Find where the given text appears and provide that cell's center as (x, y) coordinate. 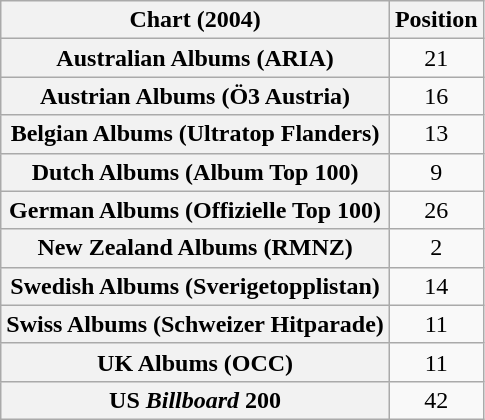
Australian Albums (ARIA) (196, 58)
Chart (2004) (196, 20)
Dutch Albums (Album Top 100) (196, 172)
Swedish Albums (Sverigetopplistan) (196, 286)
Austrian Albums (Ö3 Austria) (196, 96)
Position (436, 20)
German Albums (Offizielle Top 100) (196, 210)
42 (436, 400)
New Zealand Albums (RMNZ) (196, 248)
UK Albums (OCC) (196, 362)
Swiss Albums (Schweizer Hitparade) (196, 324)
26 (436, 210)
16 (436, 96)
9 (436, 172)
21 (436, 58)
14 (436, 286)
13 (436, 134)
US Billboard 200 (196, 400)
Belgian Albums (Ultratop Flanders) (196, 134)
2 (436, 248)
